Extract the (x, y) coordinate from the center of the cell holding the provided text.  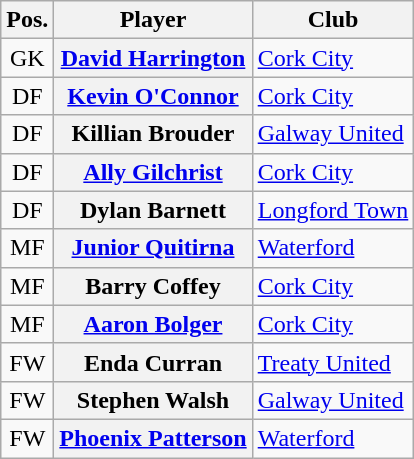
Stephen Walsh (153, 400)
Aaron Bolger (153, 324)
Barry Coffey (153, 286)
Longford Town (333, 210)
Dylan Barnett (153, 210)
Pos. (28, 20)
David Harrington (153, 58)
Player (153, 20)
Club (333, 20)
Junior Quitirna (153, 248)
Phoenix Patterson (153, 438)
GK (28, 58)
Ally Gilchrist (153, 172)
Enda Curran (153, 362)
Kevin O'Connor (153, 96)
Killian Brouder (153, 134)
Treaty United (333, 362)
